Scan for the cell matching the given text and deliver its (X, Y) coordinate at center. 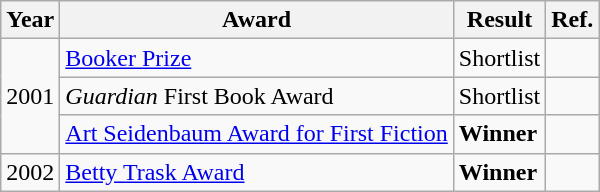
Booker Prize (256, 58)
Award (256, 20)
2001 (30, 96)
2002 (30, 172)
Guardian First Book Award (256, 96)
Art Seidenbaum Award for First Fiction (256, 134)
Result (499, 20)
Betty Trask Award (256, 172)
Year (30, 20)
Ref. (572, 20)
